Return [x, y] of the center of cell containing provided text 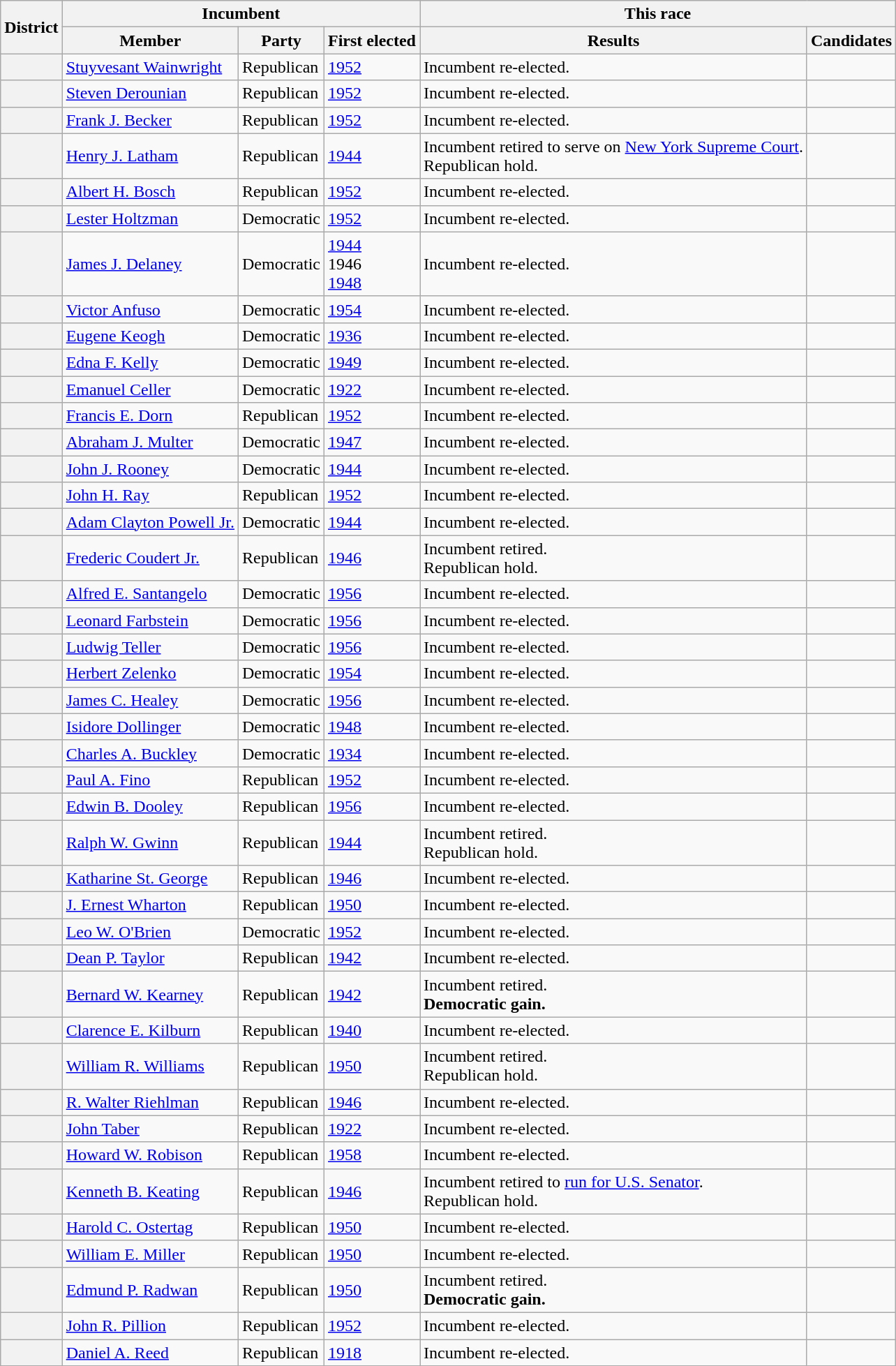
Paul A. Fino [150, 780]
Adam Clayton Powell Jr. [150, 522]
Incumbent [241, 14]
John H. Ray [150, 496]
Clarence E. Kilburn [150, 1030]
John J. Rooney [150, 469]
Isidore Dollinger [150, 727]
Leo W. O'Brien [150, 932]
William E. Miller [150, 1254]
Frederic Coudert Jr. [150, 558]
1918 [373, 1352]
District [31, 27]
1947 [373, 443]
James J. Delaney [150, 264]
Kenneth B. Keating [150, 1191]
Ludwig Teller [150, 647]
Edna F. Kelly [150, 362]
Abraham J. Multer [150, 443]
Francis E. Dorn [150, 416]
R. Walter Riehlman [150, 1102]
Harold C. Ostertag [150, 1227]
Party [282, 40]
Member [150, 40]
Charles A. Buckley [150, 753]
Henry J. Latham [150, 156]
Stuyvesant Wainwright [150, 67]
1958 [373, 1155]
Ralph W. Gwinn [150, 842]
Eugene Keogh [150, 336]
William R. Williams [150, 1067]
Results [614, 40]
Katharine St. George [150, 879]
This race [658, 14]
John Taber [150, 1129]
1936 [373, 336]
Albert H. Bosch [150, 192]
Dean P. Taylor [150, 958]
Incumbent retired to serve on New York Supreme Court.Republican hold. [614, 156]
Daniel A. Reed [150, 1352]
Candidates [851, 40]
19441946 1948 [373, 264]
Victor Anfuso [150, 309]
Emanuel Celler [150, 389]
First elected [373, 40]
Howard W. Robison [150, 1155]
Edwin B. Dooley [150, 806]
Incumbent retired to run for U.S. Senator.Republican hold. [614, 1191]
Bernard W. Kearney [150, 994]
Steven Derounian [150, 94]
1934 [373, 753]
James C. Healey [150, 700]
J. Ernest Wharton [150, 905]
1948 [373, 727]
1949 [373, 362]
Edmund P. Radwan [150, 1290]
Frank J. Becker [150, 120]
John R. Pillion [150, 1326]
Herbert Zelenko [150, 674]
Leonard Farbstein [150, 621]
Alfred E. Santangelo [150, 594]
Lester Holtzman [150, 218]
1940 [373, 1030]
